Pinpoint the cell where the given text exists, returning its (x, y) midpoint coordinate. 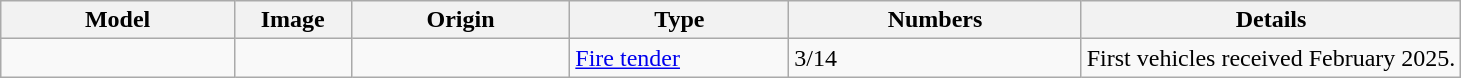
Model (118, 20)
3/14 (935, 58)
Image (292, 20)
First vehicles received February 2025. (1271, 58)
Origin (460, 20)
Fire tender (680, 58)
Numbers (935, 20)
Details (1271, 20)
Type (680, 20)
